Output the (x, y) coordinate of the center of the cell containing the given text.  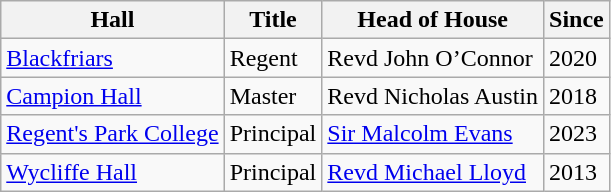
Revd Nicholas Austin (433, 96)
Sir Malcolm Evans (433, 134)
Wycliffe Hall (112, 172)
2018 (577, 96)
Head of House (433, 20)
2020 (577, 58)
Regent (273, 58)
Regent's Park College (112, 134)
Since (577, 20)
Title (273, 20)
Master (273, 96)
2023 (577, 134)
Revd Michael Lloyd (433, 172)
Campion Hall (112, 96)
Hall (112, 20)
Blackfriars (112, 58)
Revd John O’Connor (433, 58)
2013 (577, 172)
